Find where the given text appears and provide that cell's center as (x, y) coordinate. 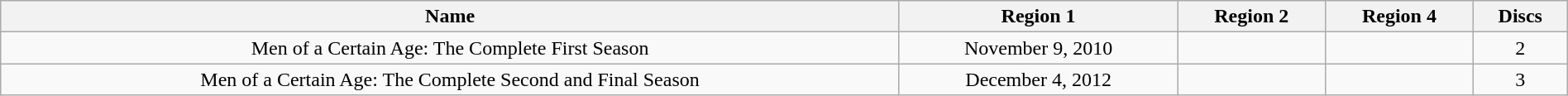
Region 2 (1252, 17)
Name (450, 17)
Men of a Certain Age: The Complete First Season (450, 48)
November 9, 2010 (1039, 48)
Discs (1520, 17)
2 (1520, 48)
Men of a Certain Age: The Complete Second and Final Season (450, 79)
Region 1 (1039, 17)
December 4, 2012 (1039, 79)
3 (1520, 79)
Region 4 (1399, 17)
